Scan for the cell matching the given text and deliver its [x, y] coordinate at center. 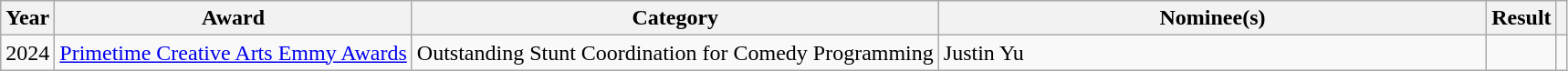
Justin Yu [1212, 53]
Primetime Creative Arts Emmy Awards [234, 53]
Outstanding Stunt Coordination for Comedy Programming [675, 53]
Award [234, 18]
Year [27, 18]
2024 [27, 53]
Nominee(s) [1212, 18]
Result [1521, 18]
Category [675, 18]
